Provide the (X, Y) coordinate of the cell's center where the given text is located.  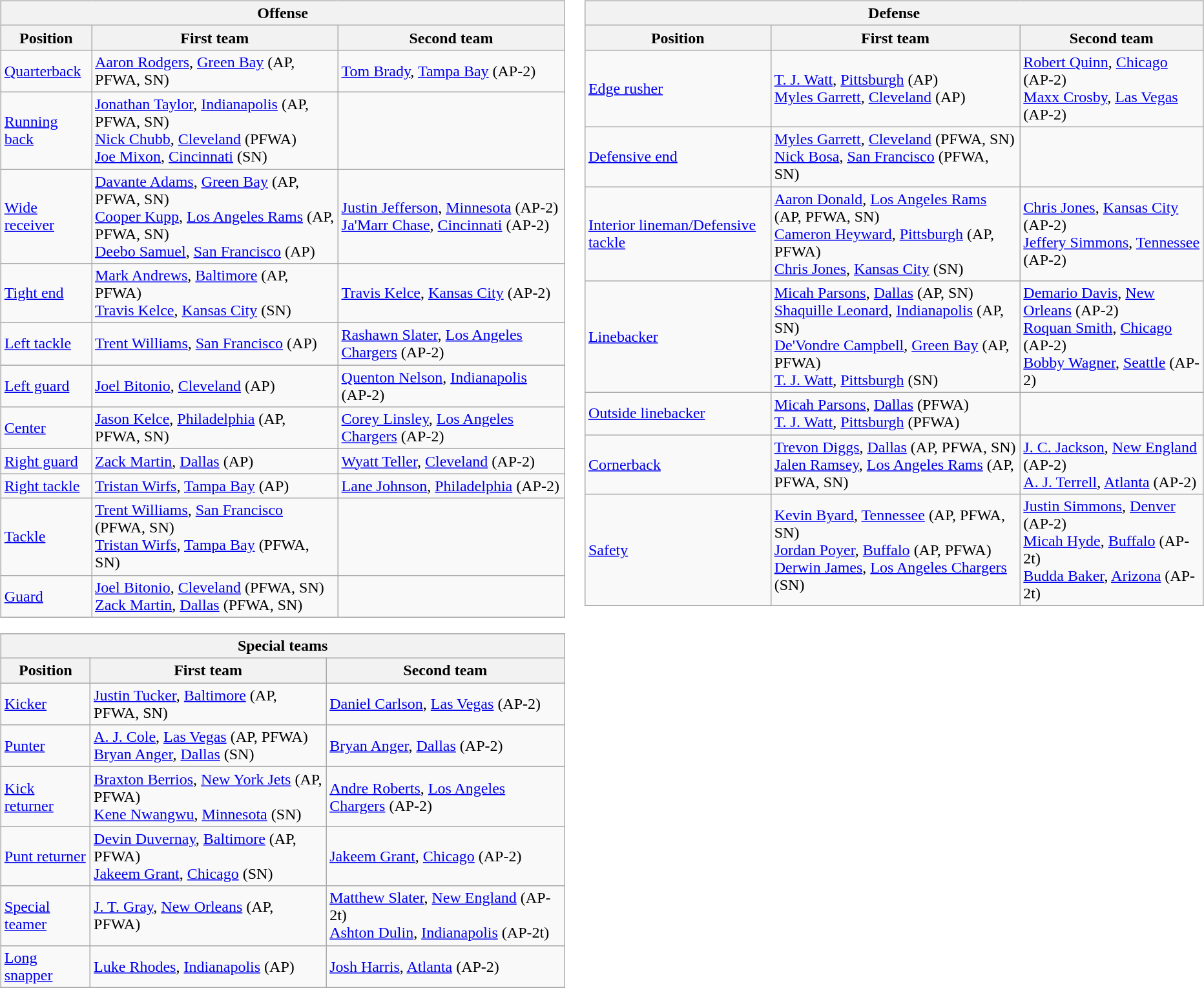
Matthew Slater, New England (AP-2t)Ashton Dulin, Indianapolis (AP-2t) (446, 916)
Luke Rhodes, Indianapolis (AP) (208, 967)
Kick returner (45, 797)
Left guard (46, 386)
Chris Jones, Kansas City (AP-2)Jeffery Simmons, Tennessee (AP-2) (1112, 233)
Kevin Byard, Tennessee (AP, PFWA, SN)Jordan Poyer, Buffalo (AP, PFWA)Derwin James, Los Angeles Chargers (SN) (895, 551)
Quarterback (46, 71)
J. T. Gray, New Orleans (AP, PFWA) (208, 916)
Justin Jefferson, Minnesota (AP-2)Ja'Marr Chase, Cincinnati (AP-2) (451, 216)
Joel Bitonio, Cleveland (PFWA, SN)Zack Martin, Dallas (PFWA, SN) (215, 596)
T. J. Watt, Pittsburgh (AP)Myles Garrett, Cleveland (AP) (895, 88)
Defensive end (678, 156)
Rashawn Slater, Los Angeles Chargers (AP-2) (451, 344)
Joel Bitonio, Cleveland (AP) (215, 386)
Micah Parsons, Dallas (PFWA)T. J. Watt, Pittsburgh (PFWA) (895, 414)
Micah Parsons, Dallas (AP, SN)Shaquille Leonard, Indianapolis (AP, SN)De'Vondre Campbell, Green Bay (AP, PFWA)T. J. Watt, Pittsburgh (SN) (895, 337)
Cornerback (678, 465)
J. C. Jackson, New England (AP-2)A. J. Terrell, Atlanta (AP-2) (1112, 465)
Defense (894, 13)
Right tackle (46, 486)
Tristan Wirfs, Tampa Bay (AP) (215, 486)
Trent Williams, San Francisco (PFWA, SN)Tristan Wirfs, Tampa Bay (PFWA, SN) (215, 536)
Punt returner (45, 856)
Tackle (46, 536)
Guard (46, 596)
Offense (283, 13)
Aaron Donald, Los Angeles Rams (AP, PFWA, SN)Cameron Heyward, Pittsburgh (AP, PFWA)Chris Jones, Kansas City (SN) (895, 233)
A. J. Cole, Las Vegas (AP, PFWA)Bryan Anger, Dallas (SN) (208, 746)
Left tackle (46, 344)
Josh Harris, Atlanta (AP-2) (446, 967)
Center (46, 428)
Trent Williams, San Francisco (AP) (215, 344)
Jakeem Grant, Chicago (AP-2) (446, 856)
Quenton Nelson, Indianapolis (AP-2) (451, 386)
Devin Duvernay, Baltimore (AP, PFWA)Jakeem Grant, Chicago (SN) (208, 856)
Kicker (45, 704)
Aaron Rodgers, Green Bay (AP, PFWA, SN) (215, 71)
Special teamer (45, 916)
Demario Davis, New Orleans (AP-2)Roquan Smith, Chicago (AP-2)Bobby Wagner, Seattle (AP-2) (1112, 337)
Right guard (46, 461)
Long snapper (45, 967)
Justin Simmons, Denver (AP-2)Micah Hyde, Buffalo (AP-2t)Budda Baker, Arizona (AP-2t) (1112, 551)
Wide receiver (46, 216)
Punter (45, 746)
Andre Roberts, Los Angeles Chargers (AP-2) (446, 797)
Trevon Diggs, Dallas (AP, PFWA, SN)Jalen Ramsey, Los Angeles Rams (AP, PFWA, SN) (895, 465)
Braxton Berrios, New York Jets (AP, PFWA)Kene Nwangwu, Minnesota (SN) (208, 797)
Robert Quinn, Chicago (AP-2)Maxx Crosby, Las Vegas (AP-2) (1112, 88)
Tight end (46, 293)
Davante Adams, Green Bay (AP, PFWA, SN)Cooper Kupp, Los Angeles Rams (AP, PFWA, SN)Deebo Samuel, San Francisco (AP) (215, 216)
Interior lineman/Defensive tackle (678, 233)
Running back (46, 131)
Jason Kelce, Philadelphia (AP, PFWA, SN) (215, 428)
Myles Garrett, Cleveland (PFWA, SN)Nick Bosa, San Francisco (PFWA, SN) (895, 156)
Safety (678, 551)
Special teams (283, 646)
Corey Linsley, Los Angeles Chargers (AP-2) (451, 428)
Wyatt Teller, Cleveland (AP-2) (451, 461)
Bryan Anger, Dallas (AP-2) (446, 746)
Zack Martin, Dallas (AP) (215, 461)
Tom Brady, Tampa Bay (AP-2) (451, 71)
Jonathan Taylor, Indianapolis (AP, PFWA, SN)Nick Chubb, Cleveland (PFWA)Joe Mixon, Cincinnati (SN) (215, 131)
Outside linebacker (678, 414)
Lane Johnson, Philadelphia (AP-2) (451, 486)
Travis Kelce, Kansas City (AP-2) (451, 293)
Edge rusher (678, 88)
Mark Andrews, Baltimore (AP, PFWA)Travis Kelce, Kansas City (SN) (215, 293)
Justin Tucker, Baltimore (AP, PFWA, SN) (208, 704)
Linebacker (678, 337)
Daniel Carlson, Las Vegas (AP-2) (446, 704)
